Determine the [x, y] coordinate at the center of the cell enclosing the given text.  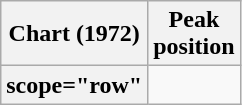
scope="row" [74, 85]
Chart (1972) [74, 34]
Peakposition [194, 34]
